Provide the (X, Y) coordinate of the cell's center where the given text is located.  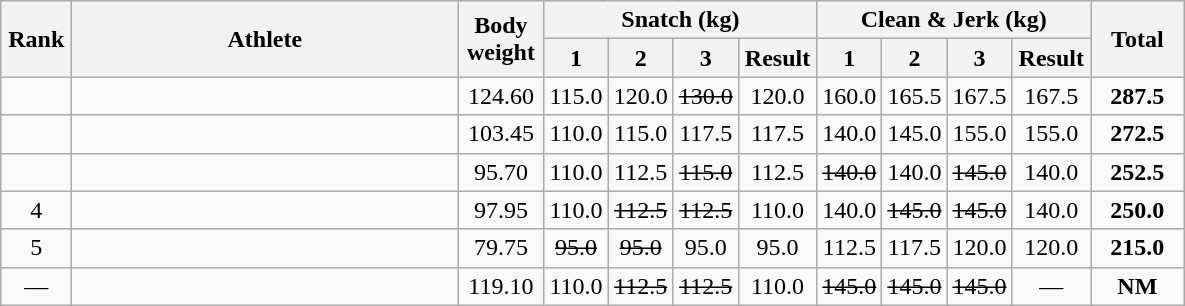
130.0 (706, 96)
250.0 (1138, 210)
95.70 (501, 172)
Total (1138, 39)
Athlete (265, 39)
Snatch (kg) (680, 20)
119.10 (501, 286)
103.45 (501, 134)
215.0 (1138, 248)
Body weight (501, 39)
287.5 (1138, 96)
Rank (36, 39)
124.60 (501, 96)
160.0 (850, 96)
252.5 (1138, 172)
Clean & Jerk (kg) (954, 20)
272.5 (1138, 134)
4 (36, 210)
97.95 (501, 210)
79.75 (501, 248)
NM (1138, 286)
5 (36, 248)
165.5 (914, 96)
